Scan for the cell matching the given text and deliver its (X, Y) coordinate at center. 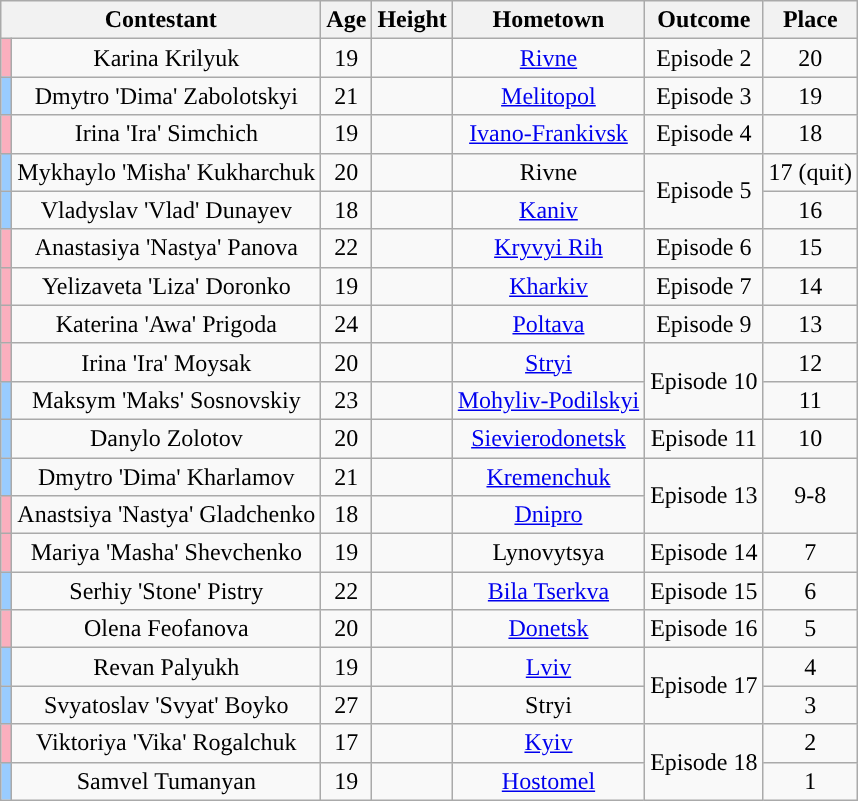
23 (346, 400)
Ivano-Frankivsk (548, 134)
17 (346, 743)
17 (quit) (810, 172)
Lynovytsya (548, 553)
Katerina 'Awa' Prigoda (166, 324)
14 (810, 286)
Kryvyi Rih (548, 248)
Melitopol (548, 96)
Hometown (548, 20)
Maksym 'Maks' Sosnovskiy (166, 400)
Episode 6 (704, 248)
27 (346, 705)
10 (810, 438)
24 (346, 324)
Vladyslav 'Vlad' Dunayev (166, 210)
Danylo Zolotov (166, 438)
Samvel Tumanyan (166, 781)
Anastsiya 'Nastya' Gladchenko (166, 515)
Hostomel (548, 781)
Episode 16 (704, 629)
Dnipro (548, 515)
Contestant (161, 20)
11 (810, 400)
Episode 10 (704, 381)
Episode 14 (704, 553)
4 (810, 667)
Viktoriya 'Vika' Rogalchuk (166, 743)
Kharkiv (548, 286)
6 (810, 591)
13 (810, 324)
Bila Tserkva (548, 591)
Episode 11 (704, 438)
Episode 4 (704, 134)
Kyiv (548, 743)
Mohyliv-Podilskyi (548, 400)
Yelizaveta 'Liza' Doronko (166, 286)
7 (810, 553)
Episode 3 (704, 96)
Kremenchuk (548, 477)
Mariya 'Masha' Shevchenko (166, 553)
Serhiy 'Stone' Pistry (166, 591)
Episode 15 (704, 591)
Poltava (548, 324)
Dmytro 'Dima' Kharlamov (166, 477)
Sievierodonetsk (548, 438)
Irina 'Ira' Simchich (166, 134)
Revan Palyukh (166, 667)
Episode 13 (704, 496)
Anastasiya 'Nastya' Panova (166, 248)
Olena Feofanova (166, 629)
16 (810, 210)
Episode 5 (704, 191)
Irina 'Ira' Moysak (166, 362)
Mykhaylo 'Misha' Kukharchuk (166, 172)
Episode 2 (704, 58)
Episode 17 (704, 686)
Episode 18 (704, 762)
3 (810, 705)
5 (810, 629)
Age (346, 20)
Height (412, 20)
Donetsk (548, 629)
Episode 9 (704, 324)
Karina Krilyuk (166, 58)
Svyatoslav 'Svyat' Boyko (166, 705)
1 (810, 781)
Lviv (548, 667)
Outcome (704, 20)
Place (810, 20)
Kaniv (548, 210)
9-8 (810, 496)
12 (810, 362)
15 (810, 248)
Episode 7 (704, 286)
2 (810, 743)
Dmytro 'Dima' Zabolotskyi (166, 96)
